Determine the [X, Y] coordinate at the center of the cell enclosing the given text.  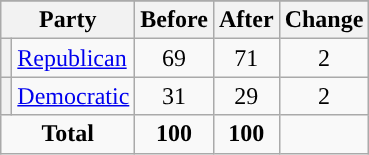
After [246, 20]
Change [324, 20]
71 [246, 58]
Democratic [74, 96]
29 [246, 96]
69 [174, 58]
Party [68, 20]
Before [174, 20]
Total [68, 134]
Republican [74, 58]
31 [174, 96]
